Capture the cell that displays the provided text and extract its (x, y) central coordinate. 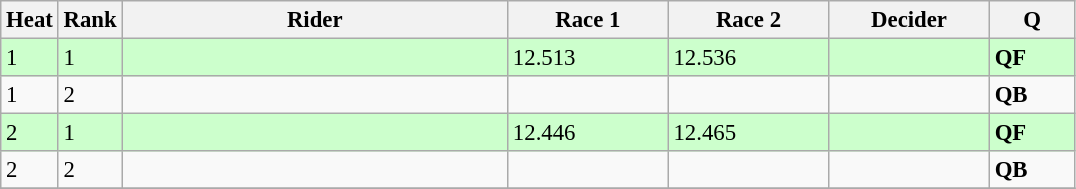
Race 1 (588, 20)
Decider (910, 20)
Rank (90, 20)
12.446 (588, 133)
12.536 (748, 58)
Heat (30, 20)
12.513 (588, 58)
Q (1032, 20)
12.465 (748, 133)
Rider (315, 20)
Race 2 (748, 20)
